Capture the cell that displays the provided text and extract its [x, y] central coordinate. 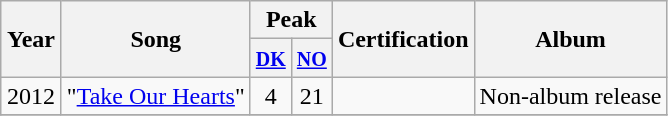
Song [156, 39]
21 [312, 96]
Non-album release [570, 96]
4 [270, 96]
2012 [32, 96]
DK [270, 58]
Year [32, 39]
"Take Our Hearts" [156, 96]
Peak [291, 20]
Certification [403, 39]
NO [312, 58]
Album [570, 39]
